Output the (x, y) coordinate of the center of the cell containing the given text.  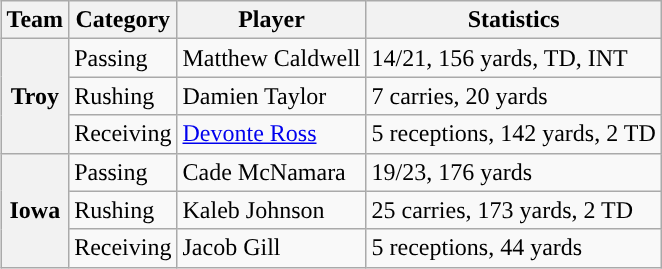
Jacob Gill (272, 248)
5 receptions, 142 yards, 2 TD (514, 134)
Kaleb Johnson (272, 210)
Player (272, 20)
Troy (35, 96)
7 carries, 20 yards (514, 96)
Cade McNamara (272, 172)
Devonte Ross (272, 134)
25 carries, 173 yards, 2 TD (514, 210)
14/21, 156 yards, TD, INT (514, 58)
Matthew Caldwell (272, 58)
Statistics (514, 20)
Damien Taylor (272, 96)
Team (35, 20)
Category (123, 20)
5 receptions, 44 yards (514, 248)
Iowa (35, 210)
19/23, 176 yards (514, 172)
